Extract the [X, Y] coordinate from the center of the cell holding the provided text.  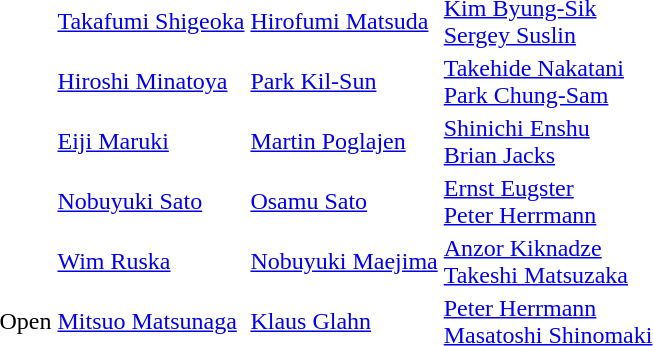
Park Kil-Sun [344, 82]
Nobuyuki Sato [151, 202]
Eiji Maruki [151, 142]
Osamu Sato [344, 202]
Nobuyuki Maejima [344, 262]
Hiroshi Minatoya [151, 82]
Martin Poglajen [344, 142]
Wim Ruska [151, 262]
